Identify which cell holds the provided text, then report its [X, Y] central coordinate. 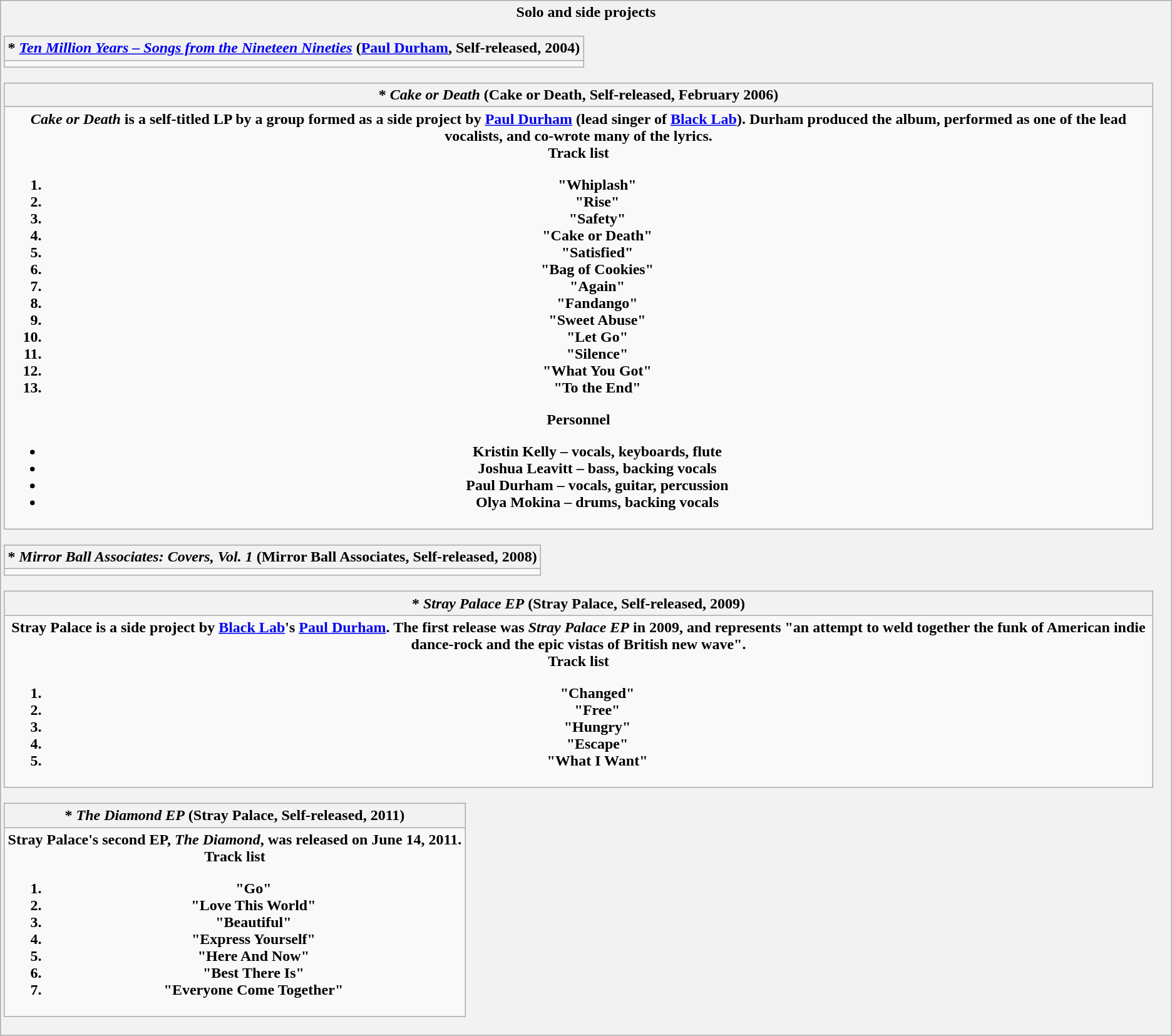
* Stray Palace EP (Stray Palace, Self-released, 2009) [578, 603]
* Cake or Death (Cake or Death, Self-released, February 2006) [578, 95]
* Mirror Ball Associates: Covers, Vol. 1 (Mirror Ball Associates, Self-released, 2008) [272, 556]
* Ten Million Years – Songs from the Nineteen Nineties (Paul Durham, Self-released, 2004) [294, 48]
* The Diamond EP (Stray Palace, Self-released, 2011) [235, 816]
